Provide the [x, y] coordinate of the cell's center where the given text is located.  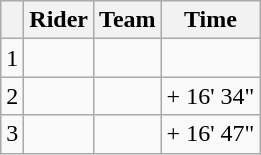
Time [210, 20]
+ 16' 34" [210, 96]
Team [128, 20]
2 [12, 96]
+ 16' 47" [210, 134]
3 [12, 134]
Rider [59, 20]
1 [12, 58]
